Output the [X, Y] coordinate of the center of the cell containing the given text.  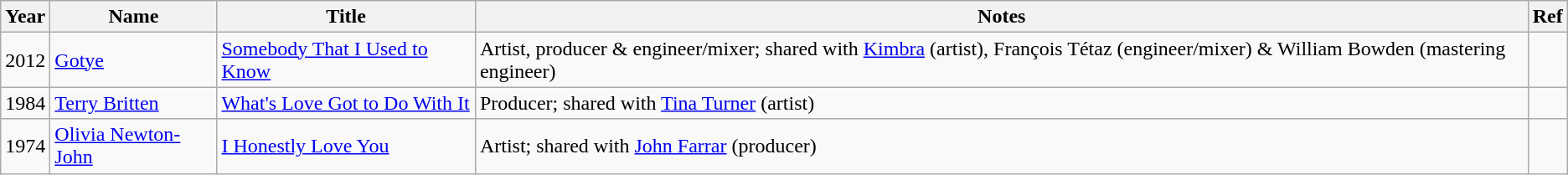
Name [134, 17]
1984 [25, 103]
Artist; shared with John Farrar (producer) [1002, 146]
Year [25, 17]
Olivia Newton-John [134, 146]
Terry Britten [134, 103]
2012 [25, 60]
Somebody That I Used to Know [346, 60]
I Honestly Love You [346, 146]
Producer; shared with Tina Turner (artist) [1002, 103]
Ref [1548, 17]
What's Love Got to Do With It [346, 103]
1974 [25, 146]
Artist, producer & engineer/mixer; shared with Kimbra (artist), François Tétaz (engineer/mixer) & William Bowden (mastering engineer) [1002, 60]
Gotye [134, 60]
Title [346, 17]
Notes [1002, 17]
